Return the [X, Y] coordinate for the center point of the cell that contains the specified text.  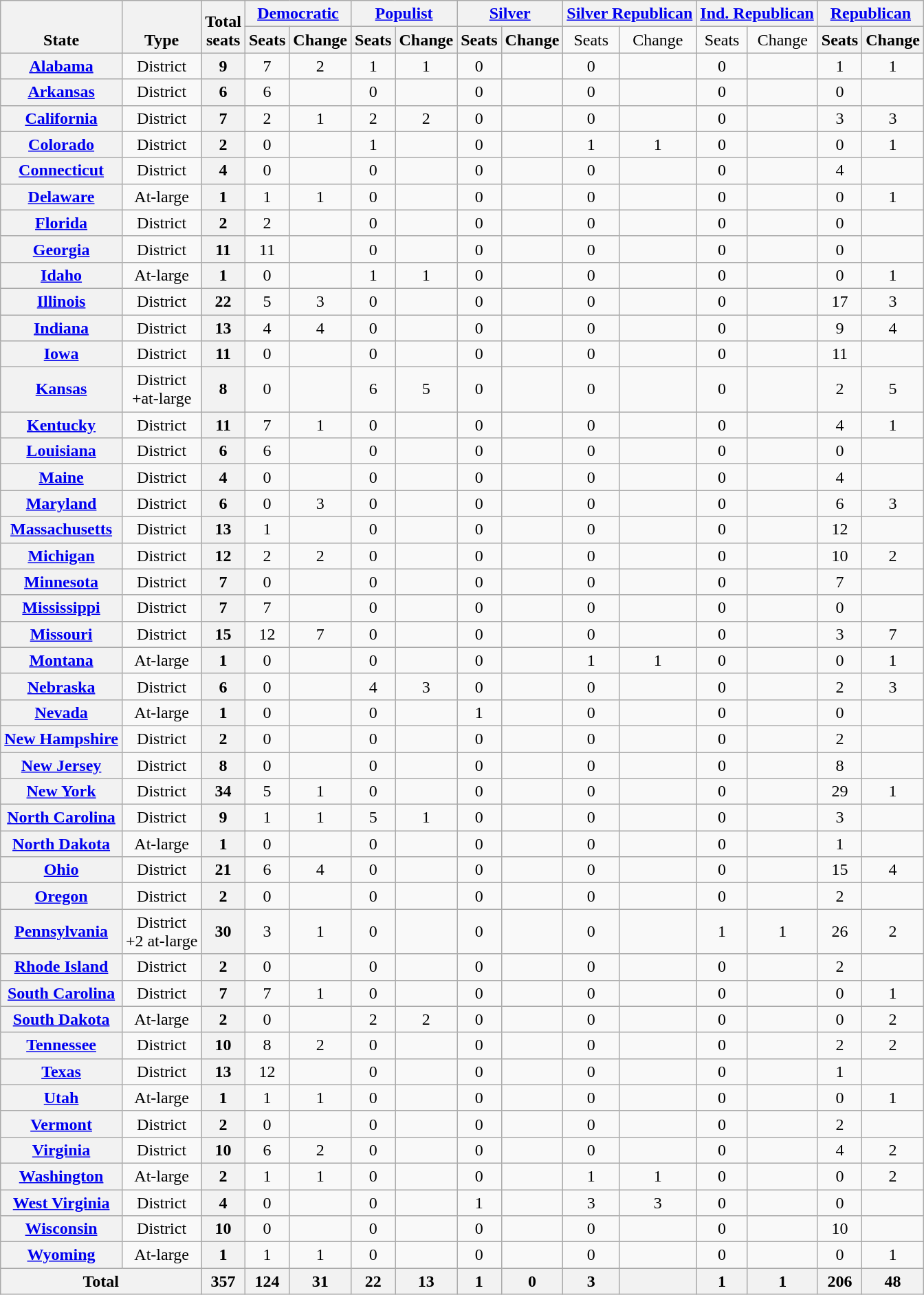
Mississippi [62, 608]
17 [839, 301]
31 [320, 1281]
North Dakota [62, 844]
Total [101, 1281]
Utah [62, 1098]
State [62, 27]
Vermont [62, 1124]
Arkansas [62, 92]
Totalseats [223, 27]
Virginia [62, 1150]
Florida [62, 223]
Georgia [62, 249]
Idaho [62, 275]
Maine [62, 477]
Pennsylvania [62, 931]
26 [839, 931]
Type [161, 27]
29 [839, 792]
Wisconsin [62, 1229]
Indiana [62, 328]
30 [223, 931]
South Carolina [62, 993]
Kansas [62, 389]
New Hampshire [62, 739]
Missouri [62, 634]
Illinois [62, 301]
357 [223, 1281]
New Jersey [62, 765]
Louisiana [62, 451]
Minnesota [62, 582]
North Carolina [62, 818]
Nebraska [62, 686]
Montana [62, 660]
Connecticut [62, 171]
Washington [62, 1176]
South Dakota [62, 1019]
Wyoming [62, 1255]
Rhode Island [62, 967]
Texas [62, 1071]
Kentucky [62, 425]
Ind. Republican [757, 14]
48 [893, 1281]
21 [223, 870]
Democratic [298, 14]
District+2 at-large [161, 931]
Michigan [62, 556]
Maryland [62, 503]
Ohio [62, 870]
West Virginia [62, 1203]
Iowa [62, 354]
Populist [404, 14]
Massachusetts [62, 530]
Tennessee [62, 1045]
New York [62, 792]
Colorado [62, 144]
Alabama [62, 66]
District+at-large [161, 389]
California [62, 118]
206 [839, 1281]
Nevada [62, 712]
Oregon [62, 896]
124 [267, 1281]
34 [223, 792]
Republican [870, 14]
Delaware [62, 197]
Silver Republican [630, 14]
Silver [510, 14]
